Detect which cell encompasses the target text, then output its (x, y) center coordinate. 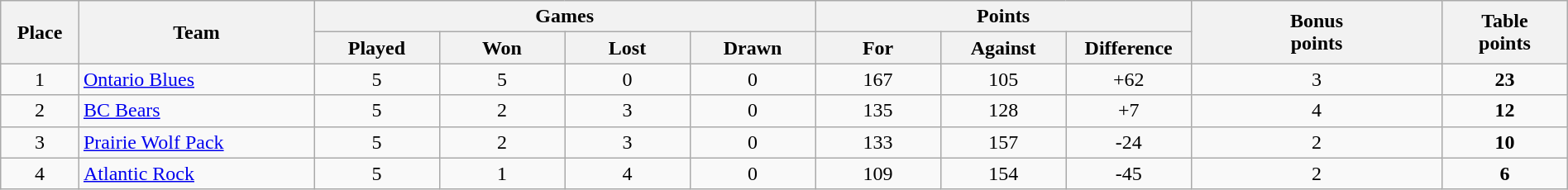
6 (1505, 173)
Against (1003, 48)
Bonuspoints (1317, 32)
BC Bears (196, 111)
-24 (1129, 142)
133 (878, 142)
Place (40, 32)
Points (1004, 17)
Lost (628, 48)
Won (502, 48)
+62 (1129, 79)
Atlantic Rock (196, 173)
Games (565, 17)
Ontario Blues (196, 79)
109 (878, 173)
157 (1003, 142)
For (878, 48)
154 (1003, 173)
Difference (1129, 48)
105 (1003, 79)
Team (196, 32)
10 (1505, 142)
Played (377, 48)
128 (1003, 111)
Drawn (753, 48)
Prairie Wolf Pack (196, 142)
-45 (1129, 173)
12 (1505, 111)
167 (878, 79)
Tablepoints (1505, 32)
+7 (1129, 111)
23 (1505, 79)
135 (878, 111)
